Return [x, y] of the center of cell containing provided text 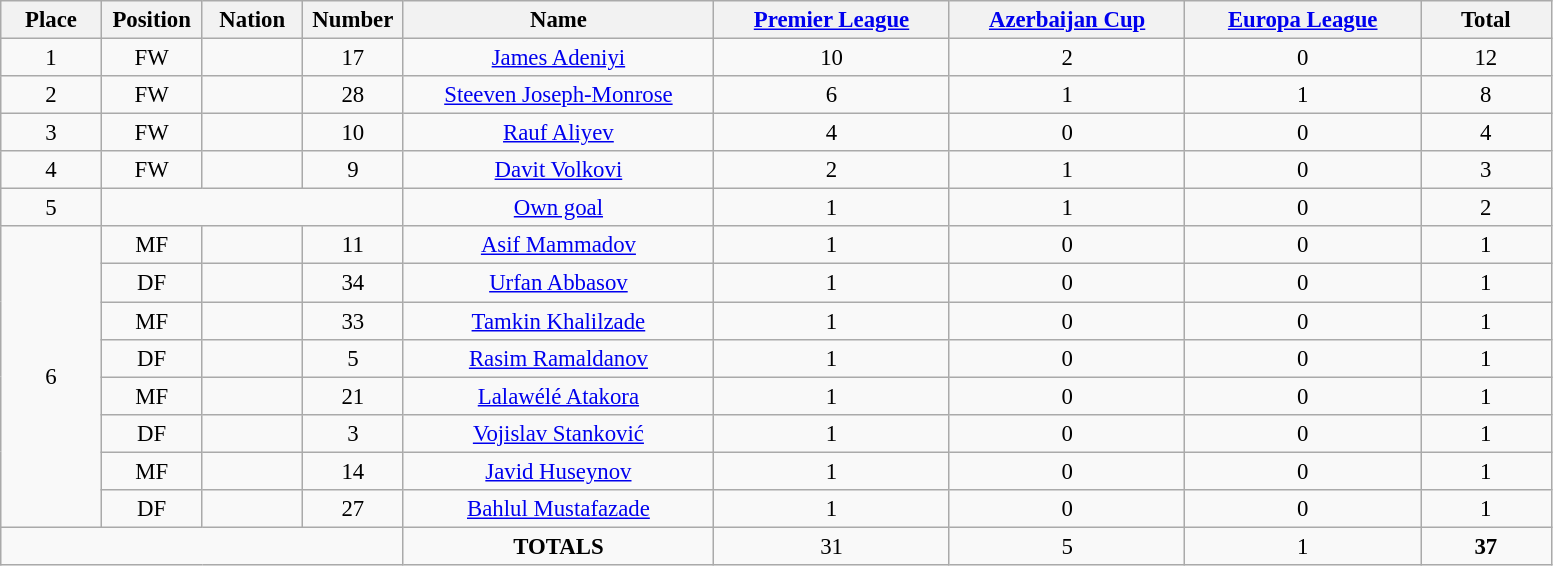
Davit Volkovi [558, 170]
14 [354, 471]
James Adeniyi [558, 58]
Position [152, 20]
Total [1486, 20]
Lalawélé Atakora [558, 396]
31 [832, 546]
11 [354, 245]
8 [1486, 95]
28 [354, 95]
Nation [252, 20]
Vojislav Stanković [558, 433]
Europa League [1303, 20]
Tamkin Khalilzade [558, 321]
Steeven Joseph-Monrose [558, 95]
27 [354, 509]
Own goal [558, 208]
17 [354, 58]
Number [354, 20]
Javid Huseynov [558, 471]
Premier League [832, 20]
Place [52, 20]
34 [354, 283]
9 [354, 170]
33 [354, 321]
Rauf Aliyev [558, 133]
Asif Mammadov [558, 245]
TOTALS [558, 546]
Urfan Abbasov [558, 283]
Name [558, 20]
37 [1486, 546]
21 [354, 396]
Bahlul Mustafazade [558, 509]
Rasim Ramaldanov [558, 358]
Azerbaijan Cup [1067, 20]
12 [1486, 58]
